Find where the given text appears and provide that cell's center as [x, y] coordinate. 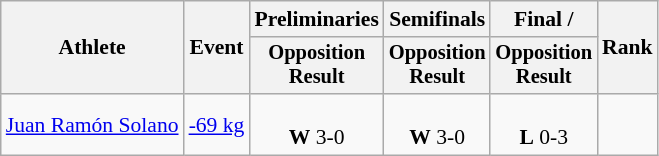
-69 kg [217, 124]
L 0-3 [544, 124]
Semifinals [438, 19]
Preliminaries [316, 19]
Event [217, 48]
Athlete [92, 48]
Juan Ramón Solano [92, 124]
Rank [628, 48]
Final / [544, 19]
